Find where the given text appears and provide that cell's center as [X, Y] coordinate. 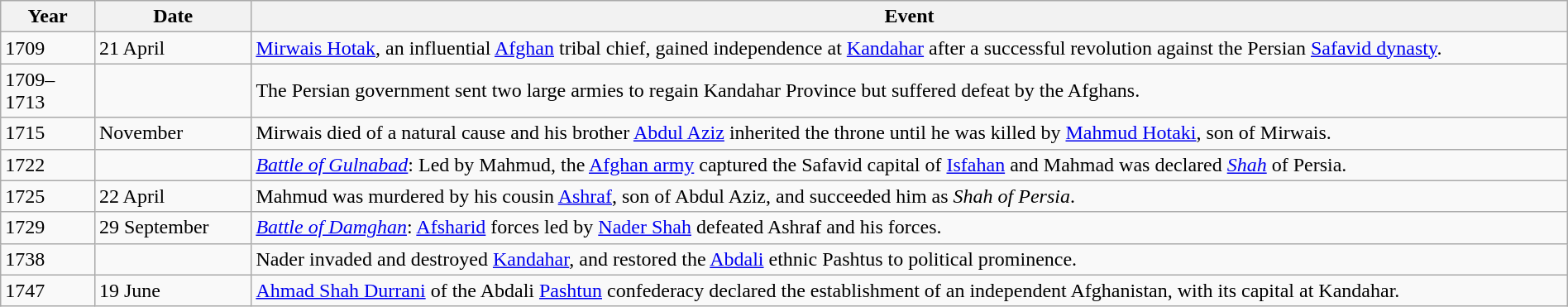
1709 [48, 48]
1738 [48, 259]
21 April [172, 48]
1715 [48, 133]
29 September [172, 228]
Date [172, 17]
1709–1713 [48, 91]
The Persian government sent two large armies to regain Kandahar Province but suffered defeat by the Afghans. [910, 91]
19 June [172, 290]
1725 [48, 196]
1729 [48, 228]
1747 [48, 290]
Battle of Damghan: Afsharid forces led by Nader Shah defeated Ashraf and his forces. [910, 228]
22 April [172, 196]
1722 [48, 165]
Battle of Gulnabad: Led by Mahmud, the Afghan army captured the Safavid capital of Isfahan and Mahmad was declared Shah of Persia. [910, 165]
Mirwais Hotak, an influential Afghan tribal chief, gained independence at Kandahar after a successful revolution against the Persian Safavid dynasty. [910, 48]
Event [910, 17]
Ahmad Shah Durrani of the Abdali Pashtun confederacy declared the establishment of an independent Afghanistan, with its capital at Kandahar. [910, 290]
November [172, 133]
Mahmud was murdered by his cousin Ashraf, son of Abdul Aziz, and succeeded him as Shah of Persia. [910, 196]
Year [48, 17]
Nader invaded and destroyed Kandahar, and restored the Abdali ethnic Pashtus to political prominence. [910, 259]
Mirwais died of a natural cause and his brother Abdul Aziz inherited the throne until he was killed by Mahmud Hotaki, son of Mirwais. [910, 133]
